Output the (x, y) coordinate of the center of the cell containing the given text.  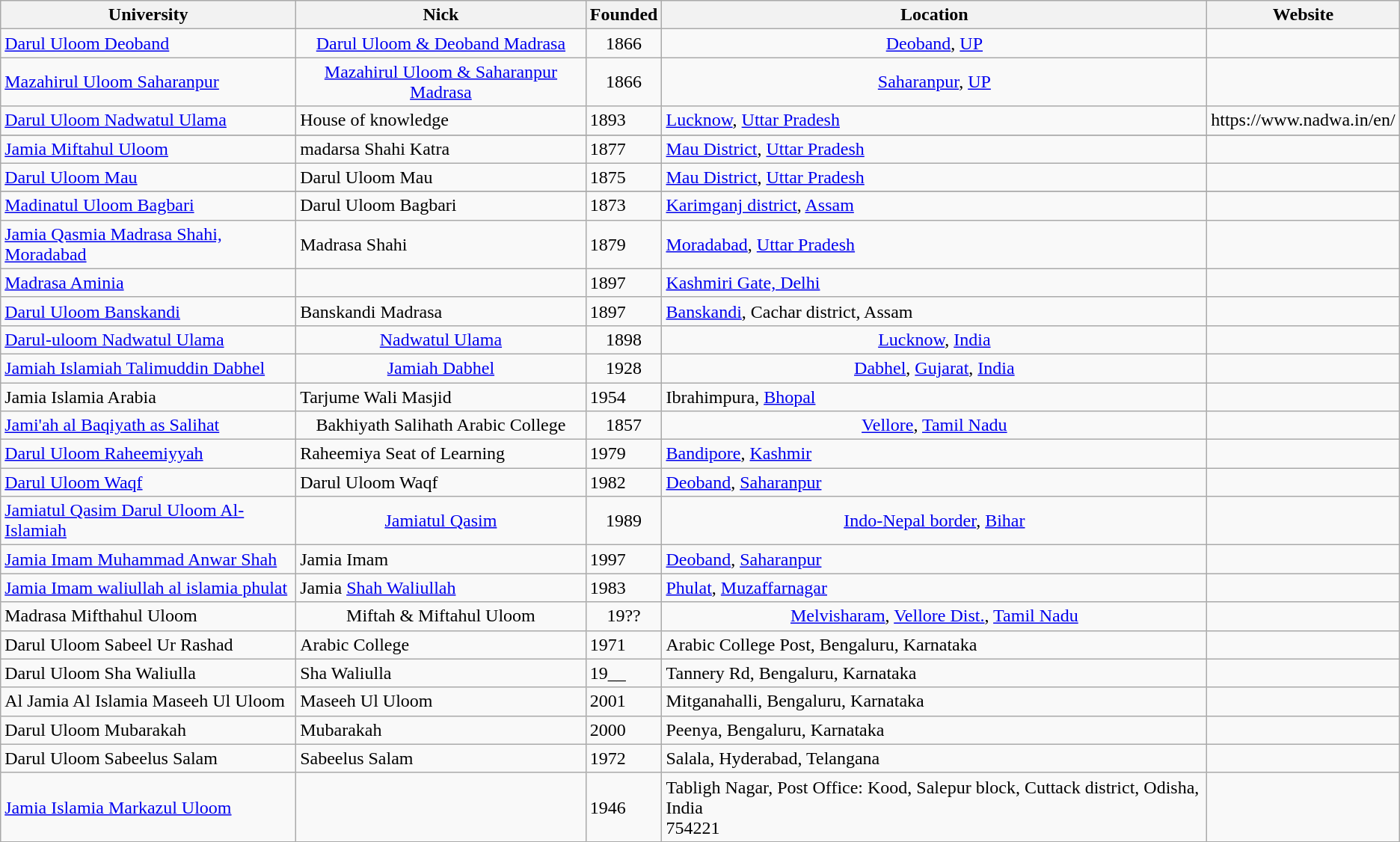
1873 (624, 206)
1983 (624, 588)
1875 (624, 177)
Kashmiri Gate, Delhi (935, 283)
Darul Uloom Mubarakah (148, 730)
Tarjume Wali Masjid (441, 397)
1971 (624, 645)
Mazahirul Uloom Saharanpur (148, 82)
1989 (624, 520)
Jamia Islamia Markazul Uloom (148, 807)
Saharanpur, UP (935, 82)
Darul Uloom Nadwatul Ulama (148, 120)
Madrasa Mifthahul Uloom (148, 616)
Darul Uloom Bagbari (441, 206)
madarsa Shahi Katra (441, 149)
Melvisharam, Vellore Dist., Tamil Nadu (935, 616)
Tabligh Nagar, Post Office: Kood, Salepur block, Cuttack district, Odisha, India754221 (935, 807)
Karimganj district, Assam (935, 206)
Bandipore, Kashmir (935, 454)
Sabeelus Salam (441, 758)
Vellore, Tamil Nadu (935, 425)
Lucknow, Uttar Pradesh (935, 120)
1997 (624, 559)
1979 (624, 454)
Mitganahalli, Bengaluru, Karnataka (935, 701)
1972 (624, 758)
Moradabad, Uttar Pradesh (935, 244)
Madrasa Aminia (148, 283)
1954 (624, 397)
Ibrahimpura, Bhopal (935, 397)
1928 (624, 368)
Nick (441, 15)
Madrasa Shahi (441, 244)
Darul Uloom Sabeel Ur Rashad (148, 645)
Salala, Hyderabad, Telangana (935, 758)
Jamia Qasmia Madrasa Shahi, Moradabad (148, 244)
Banskandi Madrasa (441, 311)
Jamia Islamia Arabia (148, 397)
Peenya, Bengaluru, Karnataka (935, 730)
Al Jamia Al Islamia Maseeh Ul Uloom (148, 701)
1877 (624, 149)
1946 (624, 807)
Jamiah Islamiah Talimuddin Dabhel (148, 368)
House of knowledge (441, 120)
Madinatul Uloom Bagbari (148, 206)
Darul Uloom Raheemiyyah (148, 454)
Arabic College Post, Bengaluru, Karnataka (935, 645)
Darul Uloom & Deoband Madrasa (441, 43)
19__ (624, 673)
Mubarakah (441, 730)
Sha Waliulla (441, 673)
Website (1304, 15)
Dabhel, Gujarat, India (935, 368)
Lucknow, India (935, 339)
1893 (624, 120)
19?? (624, 616)
https://www.nadwa.in/en/ (1304, 120)
Jamia Imam waliullah al islamia phulat (148, 588)
Tannery Rd, Bengaluru, Karnataka (935, 673)
Deoband, UP (935, 43)
Jamia Imam (441, 559)
1879 (624, 244)
Phulat, Muzaffarnagar (935, 588)
1857 (624, 425)
Arabic College (441, 645)
University (148, 15)
Jamiatul Qasim Darul Uloom Al-Islamiah (148, 520)
1982 (624, 482)
Jamiatul Qasim (441, 520)
1898 (624, 339)
Banskandi, Cachar district, Assam (935, 311)
Maseeh Ul Uloom (441, 701)
Indo-Nepal border, Bihar (935, 520)
Bakhiyath Salihath Arabic College (441, 425)
Nadwatul Ulama (441, 339)
Jamia Shah Waliullah (441, 588)
Darul-uloom Nadwatul Ulama (148, 339)
Darul Uloom Deoband (148, 43)
Location (935, 15)
2000 (624, 730)
Raheemiya Seat of Learning (441, 454)
Jamia Imam Muhammad Anwar Shah (148, 559)
2001 (624, 701)
Jamiah Dabhel (441, 368)
Darul Uloom Sha Waliulla (148, 673)
Mazahirul Uloom & Saharanpur Madrasa (441, 82)
Darul Uloom Sabeelus Salam (148, 758)
Jamia Miftahul Uloom (148, 149)
Miftah & Miftahul Uloom (441, 616)
Darul Uloom Banskandi (148, 311)
Founded (624, 15)
Jami'ah al Baqiyath as Salihat (148, 425)
